Capture the cell that displays the provided text and extract its [X, Y] central coordinate. 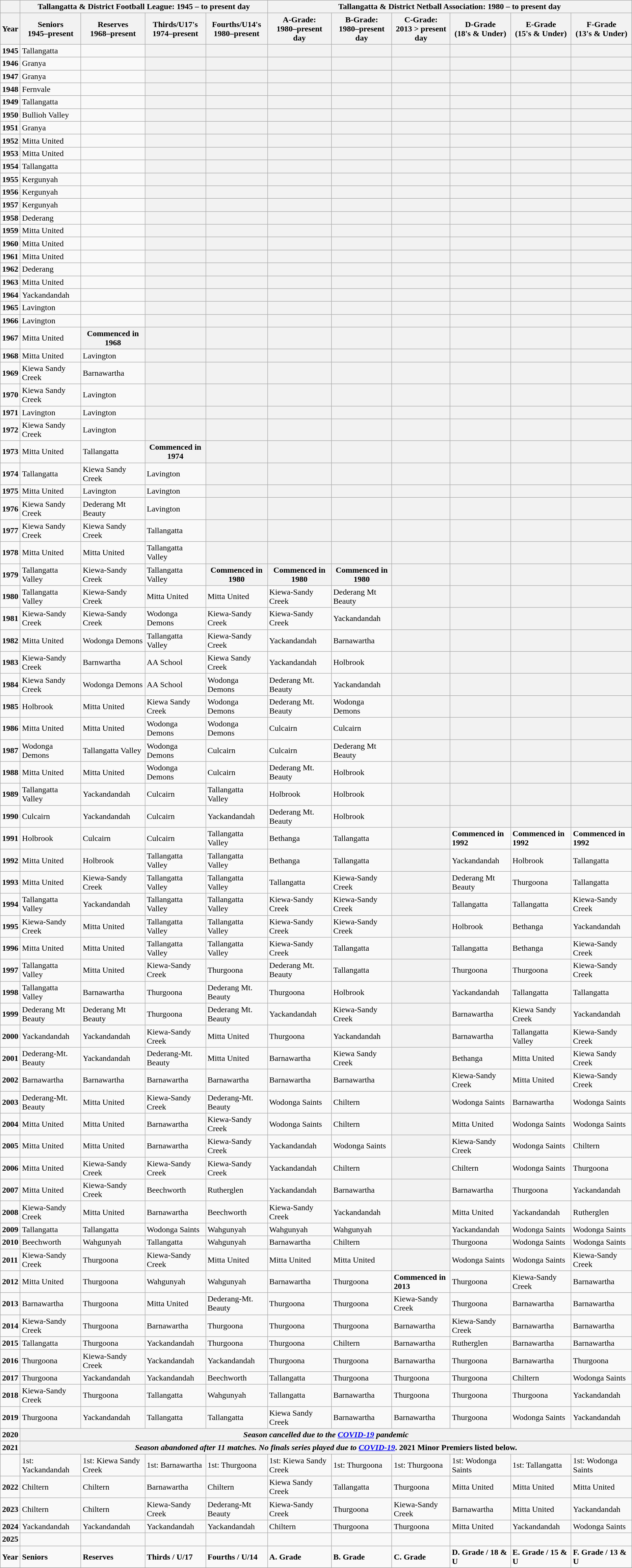
Thirds / U/17 [175, 1557]
2018 [10, 1395]
1992 [10, 860]
B. Grade [362, 1557]
1966 [10, 321]
1951 [10, 128]
2013 [10, 1303]
D. Grade / 18 & U [480, 1557]
1948 [10, 89]
2002 [10, 1080]
2011 [10, 1260]
1996 [10, 948]
2019 [10, 1417]
Fourths/U14's1980–present [236, 29]
1960 [10, 244]
Season cancelled due to the COVID-19 pandemic [326, 1435]
Fernvale [51, 89]
2015 [10, 1343]
1st: Tallangatta [541, 1465]
2006 [10, 1168]
1962 [10, 269]
Seniors1945–present [51, 29]
Tallangatta & District Netball Association: 1980 – to present day [450, 7]
2010 [10, 1242]
F. Grade / 13 & U [602, 1557]
1982 [10, 641]
Commenced in 1974 [175, 452]
1973 [10, 452]
1977 [10, 530]
1979 [10, 574]
Thirds/U17's1974–present [175, 29]
2001 [10, 1058]
Dederang-Mt Beauty [236, 1509]
Season abandoned after 11 matches. No finals series played due to COVID-19. 2021 Minor Premiers listed below. [326, 1448]
2021 [10, 1448]
1961 [10, 256]
1971 [10, 413]
1952 [10, 141]
2005 [10, 1146]
1947 [10, 76]
1987 [10, 750]
1946 [10, 64]
1983 [10, 662]
1974 [10, 474]
Tallangatta & District Football League: 1945 – to present day [144, 7]
2012 [10, 1282]
1st: Barnawartha [175, 1465]
1965 [10, 308]
2023 [10, 1509]
Reserves1968–present [113, 29]
1991 [10, 839]
2007 [10, 1190]
Reserves [113, 1557]
C-Grade: 2013 > present day [421, 29]
1950 [10, 115]
1955 [10, 179]
1975 [10, 491]
Bullioh Valley [51, 115]
1945 [10, 51]
A. Grade [299, 1557]
1967 [10, 338]
1999 [10, 1014]
Commenced in 1968 [113, 338]
1980 [10, 597]
D-Grade(18's & Under) [480, 29]
1984 [10, 685]
Barnwartha [113, 662]
1978 [10, 553]
E-Grade(15's & Under) [541, 29]
Seniors [51, 1557]
1954 [10, 166]
2025 [10, 1539]
A-Grade: 1980–present day [299, 29]
1953 [10, 153]
1998 [10, 992]
1969 [10, 373]
1989 [10, 795]
1981 [10, 618]
1972 [10, 430]
1988 [10, 772]
1956 [10, 192]
1993 [10, 882]
1994 [10, 904]
1964 [10, 295]
1985 [10, 706]
2016 [10, 1360]
Fourths / U/14 [236, 1557]
1958 [10, 218]
1957 [10, 205]
1976 [10, 509]
F-Grade(13's & Under) [602, 29]
1990 [10, 816]
1st: Yackandandah [51, 1465]
2000 [10, 1036]
1970 [10, 395]
E. Grade / 15 & U [541, 1557]
2008 [10, 1212]
C. Grade [421, 1557]
2017 [10, 1378]
1963 [10, 282]
2022 [10, 1487]
Commenced in 2013 [421, 1282]
2020 [10, 1435]
2004 [10, 1124]
2014 [10, 1326]
2024 [10, 1526]
1986 [10, 728]
1997 [10, 970]
B-Grade: 1980–present day [362, 29]
1959 [10, 231]
2003 [10, 1102]
1968 [10, 355]
1949 [10, 102]
1995 [10, 926]
2009 [10, 1229]
